Extract the (x, y) coordinate from the center of the cell holding the provided text.  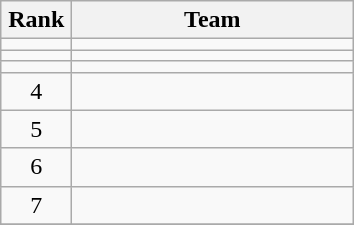
4 (36, 91)
Rank (36, 20)
5 (36, 129)
7 (36, 205)
6 (36, 167)
Team (212, 20)
